Scan for the cell matching the given text and deliver its [X, Y] coordinate at center. 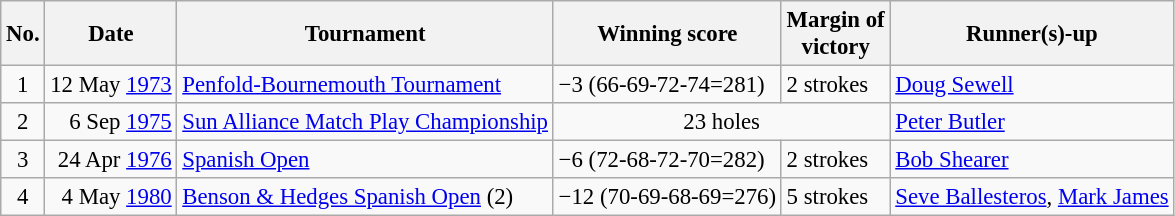
−3 (66-69-72-74=281) [667, 85]
Peter Butler [1032, 122]
Margin ofvictory [836, 34]
Seve Ballesteros, Mark James [1032, 197]
24 Apr 1976 [111, 160]
Doug Sewell [1032, 85]
−6 (72-68-72-70=282) [667, 160]
Bob Shearer [1032, 160]
Tournament [365, 34]
Spanish Open [365, 160]
−12 (70-69-68-69=276) [667, 197]
23 holes [722, 122]
No. [23, 34]
5 strokes [836, 197]
12 May 1973 [111, 85]
Sun Alliance Match Play Championship [365, 122]
6 Sep 1975 [111, 122]
3 [23, 160]
Winning score [667, 34]
1 [23, 85]
4 [23, 197]
2 [23, 122]
Date [111, 34]
Runner(s)-up [1032, 34]
4 May 1980 [111, 197]
Penfold-Bournemouth Tournament [365, 85]
Benson & Hedges Spanish Open (2) [365, 197]
